Return (X, Y) of the center of cell containing provided text 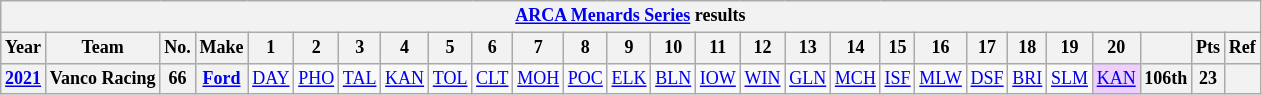
8 (585, 48)
Ref (1242, 48)
Ford (222, 78)
9 (629, 48)
12 (762, 48)
66 (178, 78)
ELK (629, 78)
4 (405, 48)
10 (674, 48)
No. (178, 48)
5 (450, 48)
BRI (1028, 78)
WIN (762, 78)
23 (1208, 78)
Team (102, 48)
SLM (1070, 78)
MOH (538, 78)
MLW (940, 78)
IOW (718, 78)
MCH (856, 78)
BLN (674, 78)
Year (24, 48)
DSF (987, 78)
GLN (808, 78)
DAY (271, 78)
1 (271, 48)
Make (222, 48)
3 (360, 48)
106th (1166, 78)
POC (585, 78)
18 (1028, 48)
Pts (1208, 48)
20 (1116, 48)
16 (940, 48)
6 (492, 48)
15 (898, 48)
19 (1070, 48)
2021 (24, 78)
PHO (316, 78)
Vanco Racing (102, 78)
CLT (492, 78)
TAL (360, 78)
14 (856, 48)
2 (316, 48)
7 (538, 48)
TOL (450, 78)
ISF (898, 78)
13 (808, 48)
11 (718, 48)
17 (987, 48)
ARCA Menards Series results (630, 16)
